For the text-containing cell, return its midpoint in (x, y) coordinate format. 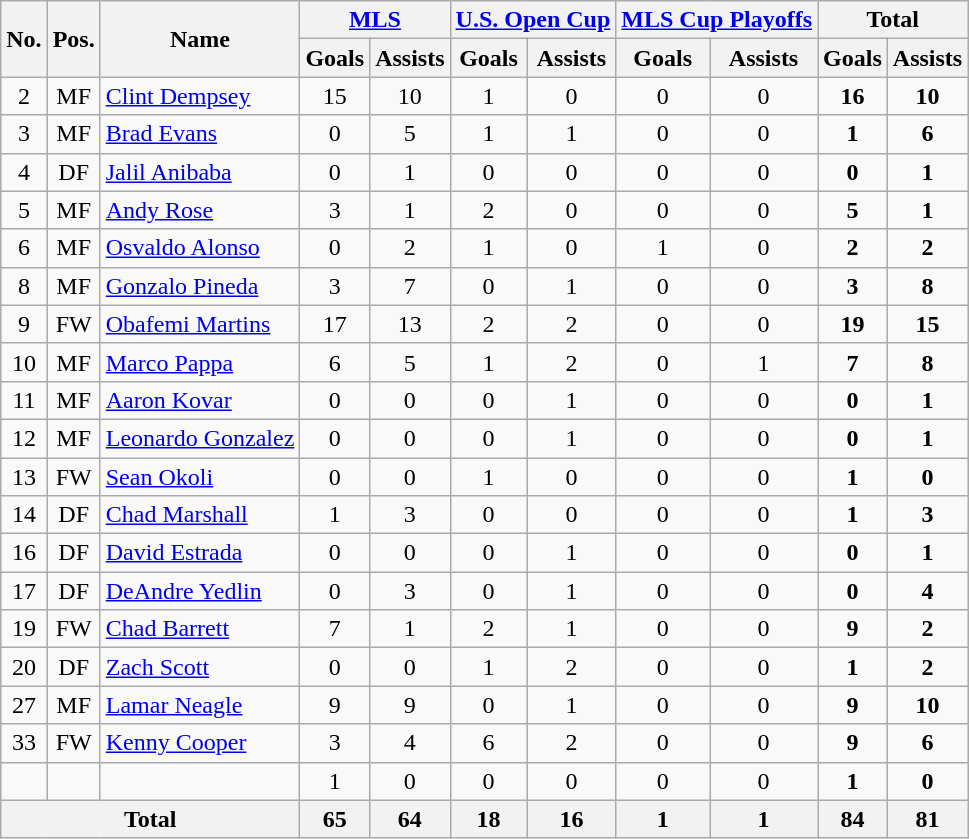
Chad Marshall (200, 515)
12 (24, 438)
Osvaldo Alonso (200, 248)
Jalil Anibaba (200, 172)
81 (927, 819)
64 (410, 819)
Name (200, 39)
Sean Okoli (200, 477)
Kenny Cooper (200, 743)
MLS (375, 20)
Lamar Neagle (200, 705)
Obafemi Martins (200, 324)
U.S. Open Cup (533, 20)
11 (24, 400)
No. (24, 39)
MLS Cup Playoffs (717, 20)
Zach Scott (200, 667)
Leonardo Gonzalez (200, 438)
14 (24, 515)
David Estrada (200, 553)
Pos. (74, 39)
Aaron Kovar (200, 400)
33 (24, 743)
Clint Dempsey (200, 96)
84 (853, 819)
Chad Barrett (200, 629)
DeAndre Yedlin (200, 591)
20 (24, 667)
65 (335, 819)
Andy Rose (200, 210)
Gonzalo Pineda (200, 286)
Marco Pappa (200, 362)
Brad Evans (200, 134)
18 (488, 819)
27 (24, 705)
